Locate the cell with the specified text and output its [x, y] center coordinate. 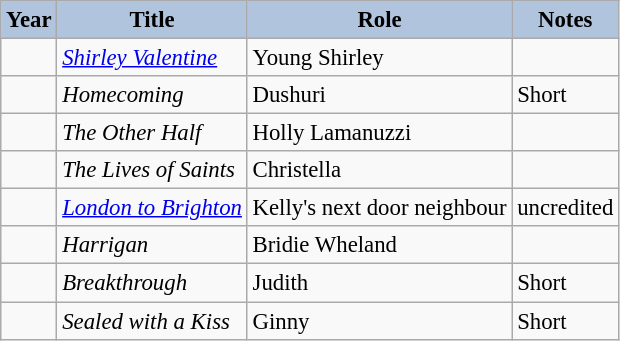
Young Shirley [380, 58]
Role [380, 20]
Year [29, 20]
Christella [380, 170]
Title [152, 20]
The Lives of Saints [152, 170]
Dushuri [380, 95]
The Other Half [152, 133]
London to Brighton [152, 208]
Bridie Wheland [380, 245]
Kelly's next door neighbour [380, 208]
Notes [566, 20]
Shirley Valentine [152, 58]
Homecoming [152, 95]
Holly Lamanuzzi [380, 133]
Harrigan [152, 245]
Breakthrough [152, 283]
uncredited [566, 208]
Judith [380, 283]
Sealed with a Kiss [152, 321]
Ginny [380, 321]
